For the text-containing cell, return its midpoint in (x, y) coordinate format. 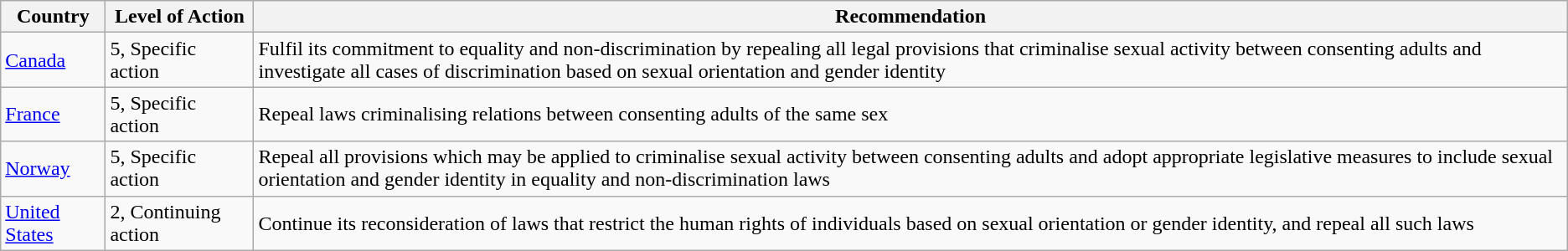
Country (54, 17)
Canada (54, 60)
United States (54, 223)
France (54, 114)
Repeal laws criminalising relations between consenting adults of the same sex (910, 114)
Level of Action (179, 17)
Recommendation (910, 17)
2, Continuing action (179, 223)
Norway (54, 169)
